Return (x, y) of the center of cell containing provided text 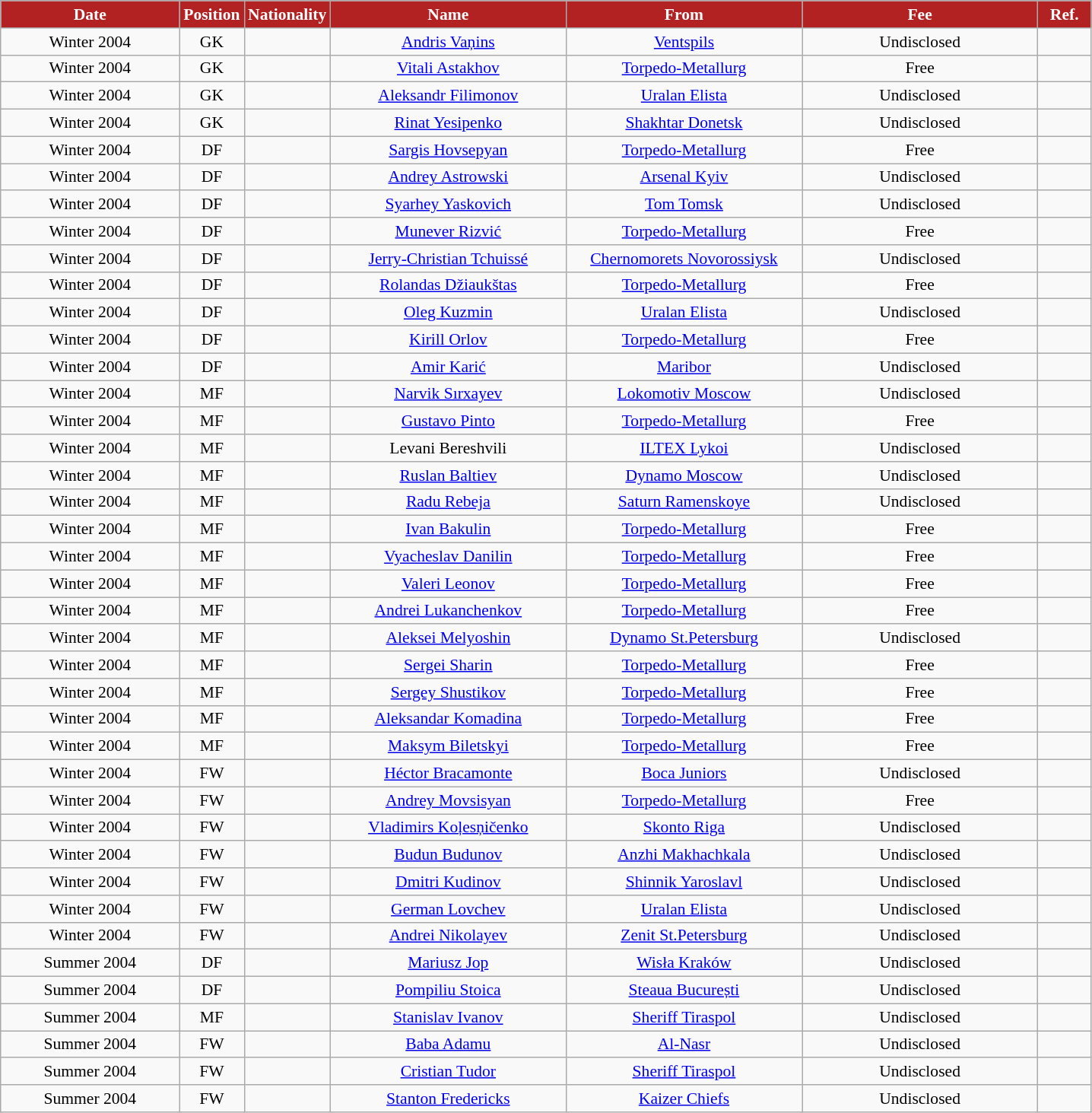
Zenit St.Petersburg (684, 936)
Dmitri Kudinov (448, 882)
ILTEX Lykoi (684, 448)
Jerry-Christian Tchuissé (448, 259)
Saturn Ramenskoye (684, 502)
Vladimirs Koļesņičenko (448, 828)
Lokomotiv Moscow (684, 394)
German Lovchev (448, 909)
Name (448, 14)
Kaizer Chiefs (684, 1099)
Dynamo St.Petersburg (684, 638)
Valeri Leonov (448, 584)
Andrei Nikolayev (448, 936)
Levani Bereshvili (448, 448)
Amir Karić (448, 367)
Andrey Movsisyan (448, 800)
Shakhtar Donetsk (684, 123)
Aleksei Melyoshin (448, 638)
Syarhey Yaskovich (448, 205)
Stanislav Ivanov (448, 1017)
From (684, 14)
Kirill Orlov (448, 340)
Ventspils (684, 42)
Sargis Hovsepyan (448, 150)
Dynamo Moscow (684, 475)
Baba Adamu (448, 1045)
Cristian Tudor (448, 1072)
Fee (920, 14)
Arsenal Kyiv (684, 177)
Ref. (1065, 14)
Andrey Astrowski (448, 177)
Héctor Bracamonte (448, 774)
Boca Juniors (684, 774)
Skonto Riga (684, 828)
Munever Rizvić (448, 231)
Aleksandr Filimonov (448, 96)
Andrei Lukanchenkov (448, 611)
Ivan Bakulin (448, 529)
Narvik Sırxayev (448, 394)
Vitali Astakhov (448, 68)
Tom Tomsk (684, 205)
Chernomorets Novorossiysk (684, 259)
Sergei Sharin (448, 665)
Radu Rebeja (448, 502)
Aleksandar Komadina (448, 719)
Budun Budunov (448, 855)
Position (211, 14)
Maksym Biletskyi (448, 746)
Steaua București (684, 991)
Stanton Fredericks (448, 1099)
Anzhi Makhachkala (684, 855)
Rolandas Džiaukštas (448, 285)
Sergey Shustikov (448, 692)
Gustavo Pinto (448, 421)
Mariusz Jop (448, 963)
Wisła Kraków (684, 963)
Pompiliu Stoica (448, 991)
Date (90, 14)
Oleg Kuzmin (448, 313)
Maribor (684, 367)
Shinnik Yaroslavl (684, 882)
Vyacheslav Danilin (448, 557)
Andris Vaņins (448, 42)
Nationality (287, 14)
Rinat Yesipenko (448, 123)
Ruslan Baltiev (448, 475)
Al-Nasr (684, 1045)
